Provide the (X, Y) coordinate of the cell's center where the given text is located.  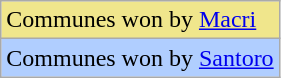
Communes won by Macri (140, 20)
Communes won by Santoro (140, 58)
